Output the [x, y] coordinate of the center of the cell containing the given text.  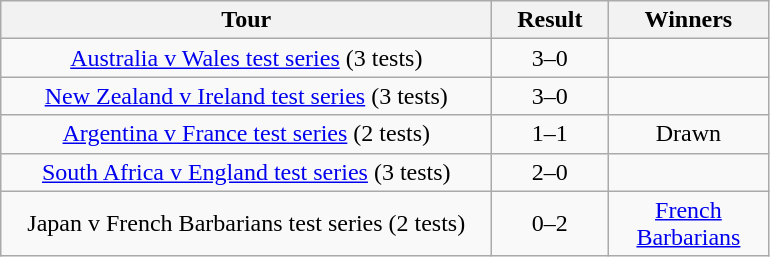
0–2 [550, 224]
Japan v French Barbarians test series (2 tests) [246, 224]
Tour [246, 20]
Drawn [688, 134]
Argentina v France test series (2 tests) [246, 134]
Winners [688, 20]
New Zealand v Ireland test series (3 tests) [246, 96]
1–1 [550, 134]
Australia v Wales test series (3 tests) [246, 58]
2–0 [550, 172]
Result [550, 20]
French Barbarians [688, 224]
South Africa v England test series (3 tests) [246, 172]
